Pinpoint the cell where the given text exists, returning its (X, Y) midpoint coordinate. 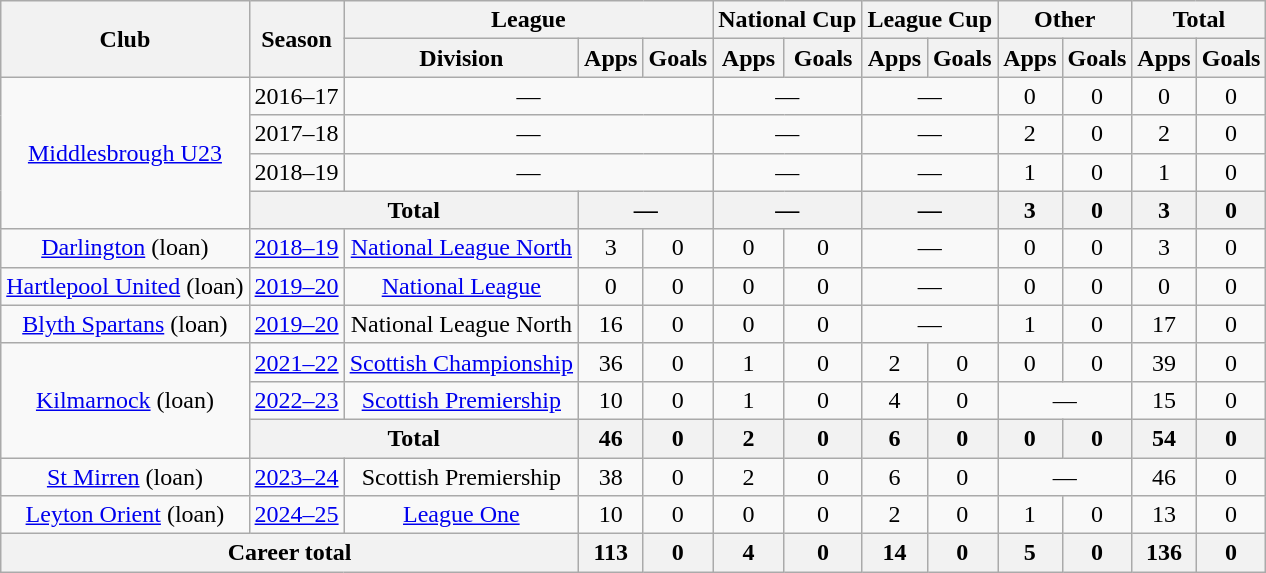
36 (611, 362)
2016–17 (296, 96)
Career total (290, 553)
15 (1164, 400)
Darlington (loan) (125, 248)
Scottish Championship (461, 362)
Other (1065, 20)
16 (611, 324)
113 (611, 553)
136 (1164, 553)
39 (1164, 362)
2022–23 (296, 400)
Season (296, 39)
St Mirren (loan) (125, 477)
Club (125, 39)
National Cup (788, 20)
Middlesbrough U23 (125, 153)
38 (611, 477)
Division (461, 58)
2021–22 (296, 362)
13 (1164, 515)
Hartlepool United (loan) (125, 286)
League (528, 20)
Kilmarnock (loan) (125, 400)
17 (1164, 324)
2017–18 (296, 134)
2023–24 (296, 477)
Leyton Orient (loan) (125, 515)
League One (461, 515)
National League (461, 286)
54 (1164, 438)
League Cup (930, 20)
Blyth Spartans (loan) (125, 324)
14 (894, 553)
2024–25 (296, 515)
5 (1030, 553)
